From the cell containing the given text, extract its center point as (x, y) coordinate. 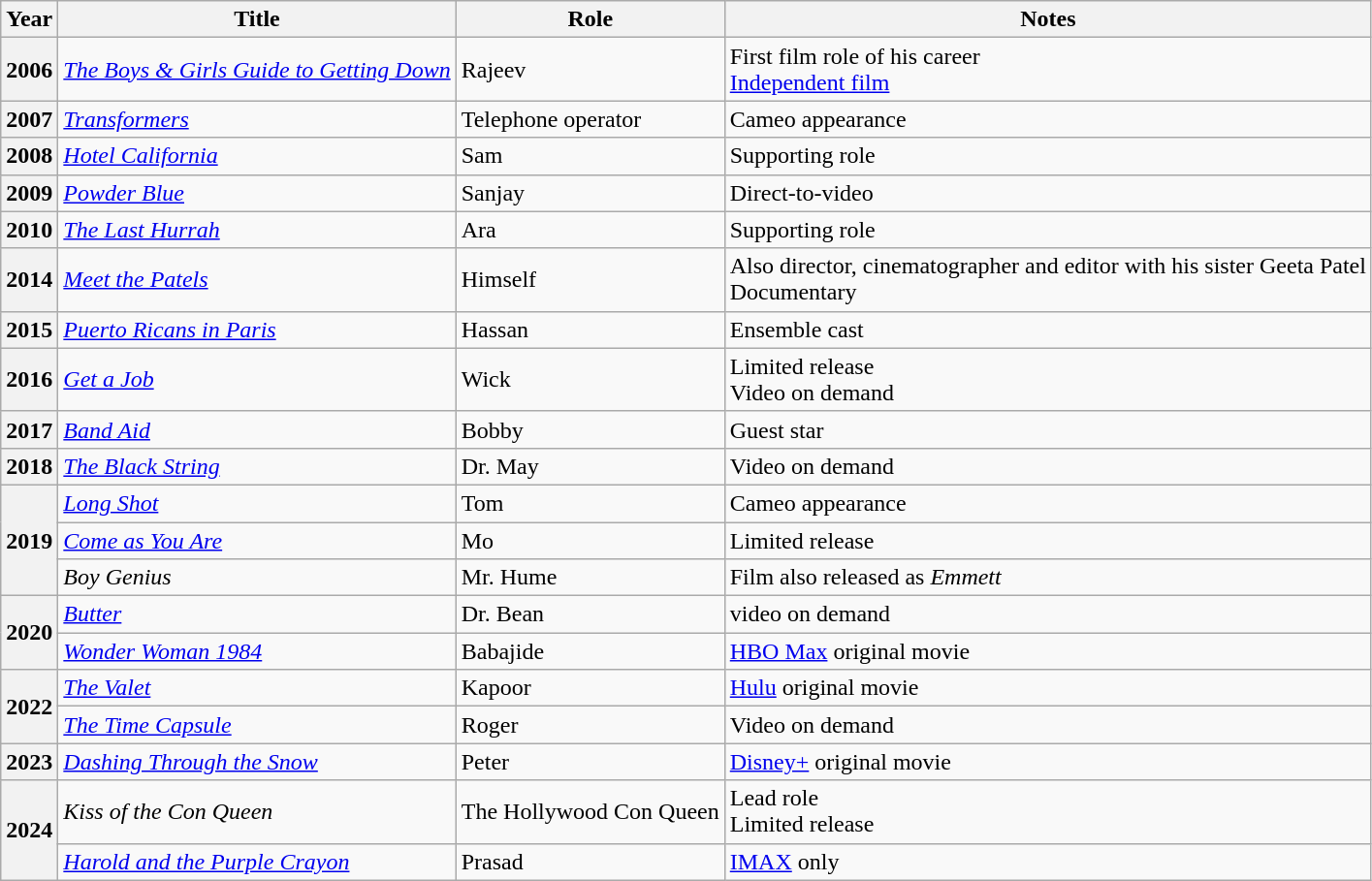
Long Shot (257, 503)
2022 (29, 707)
Notes (1047, 19)
Wick (590, 380)
HBO Max original movie (1047, 651)
Butter (257, 614)
Rajeev (590, 70)
Babajide (590, 651)
2008 (29, 156)
Year (29, 19)
Wonder Woman 1984 (257, 651)
The Black String (257, 466)
Ara (590, 230)
Title (257, 19)
Dr. Bean (590, 614)
Roger (590, 725)
Hotel California (257, 156)
Bobby (590, 429)
2024 (29, 830)
2017 (29, 429)
2010 (29, 230)
Mo (590, 540)
2018 (29, 466)
Puerto Ricans in Paris (257, 330)
Harold and the Purple Crayon (257, 862)
Lead roleLimited release (1047, 812)
2020 (29, 633)
Come as You Are (257, 540)
Telephone operator (590, 119)
2009 (29, 193)
Dr. May (590, 466)
2006 (29, 70)
2023 (29, 762)
Himself (590, 279)
Ensemble cast (1047, 330)
Kapoor (590, 688)
Limited release (1047, 540)
Also director, cinematographer and editor with his sister Geeta PatelDocumentary (1047, 279)
Hulu original movie (1047, 688)
video on demand (1047, 614)
Sanjay (590, 193)
2016 (29, 380)
Limited releaseVideo on demand (1047, 380)
Tom (590, 503)
Mr. Hume (590, 578)
2014 (29, 279)
Dashing Through the Snow (257, 762)
Meet the Patels (257, 279)
Prasad (590, 862)
Kiss of the Con Queen (257, 812)
The Time Capsule (257, 725)
The Boys & Girls Guide to Getting Down (257, 70)
2015 (29, 330)
Powder Blue (257, 193)
Boy Genius (257, 578)
The Hollywood Con Queen (590, 812)
2007 (29, 119)
Role (590, 19)
Transformers (257, 119)
Get a Job (257, 380)
The Last Hurrah (257, 230)
Guest star (1047, 429)
Hassan (590, 330)
Disney+ original movie (1047, 762)
Band Aid (257, 429)
Sam (590, 156)
IMAX only (1047, 862)
The Valet (257, 688)
First film role of his careerIndependent film (1047, 70)
Direct-to-video (1047, 193)
Peter (590, 762)
Film also released as Emmett (1047, 578)
2019 (29, 540)
